Pinpoint the cell where the given text exists, returning its [X, Y] midpoint coordinate. 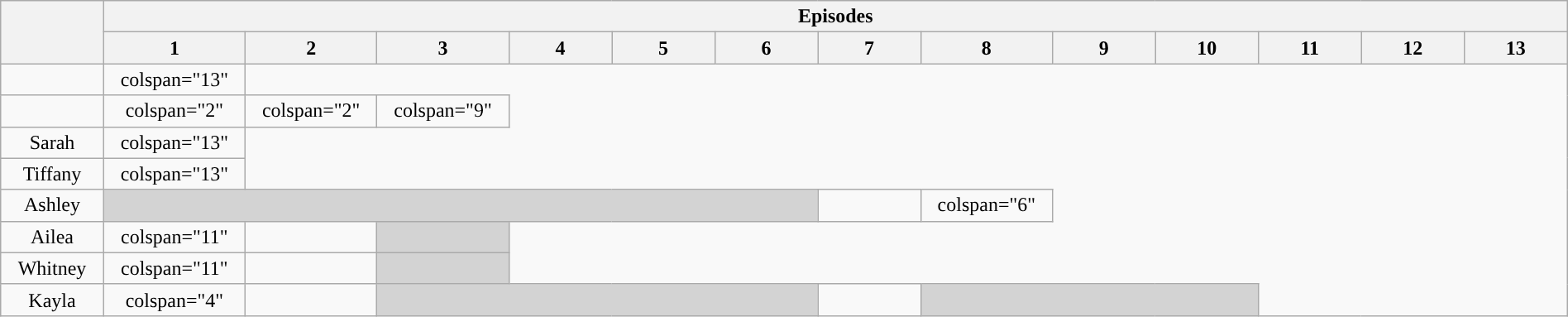
12 [1413, 48]
colspan="4" [174, 300]
10 [1207, 48]
7 [869, 48]
Episodes [835, 17]
Ailea [52, 237]
colspan="6" [986, 205]
Kayla [52, 300]
6 [766, 48]
colspan="9" [443, 111]
Ashley [52, 205]
Whitney [52, 268]
3 [443, 48]
Sarah [52, 142]
9 [1103, 48]
8 [986, 48]
11 [1309, 48]
Tiffany [52, 174]
2 [311, 48]
4 [560, 48]
13 [1515, 48]
1 [174, 48]
5 [663, 48]
